Determine the (x, y) coordinate at the center of the cell enclosing the given text.  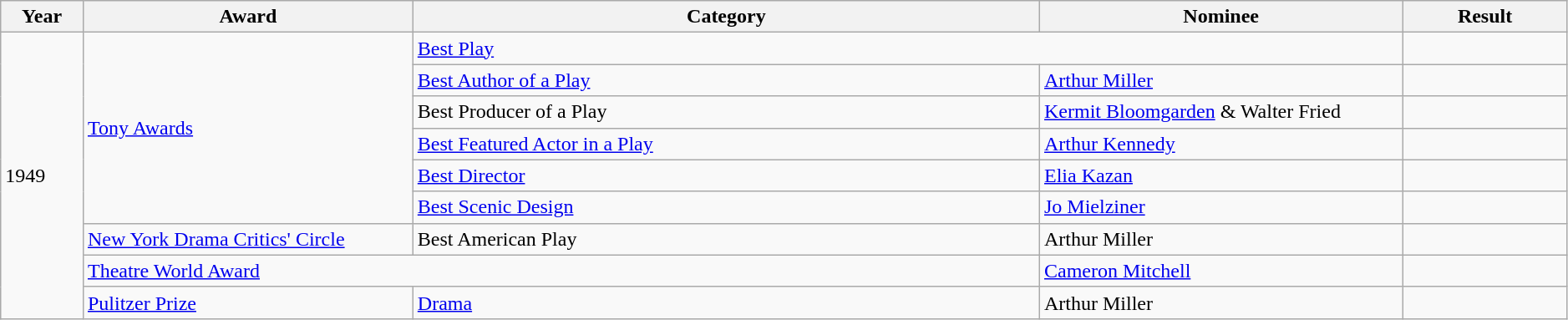
Elia Kazan (1220, 175)
Cameron Mitchell (1220, 271)
Nominee (1220, 17)
Best Director (726, 175)
Best Featured Actor in a Play (726, 144)
Best Producer of a Play (726, 112)
Year (42, 17)
Best American Play (726, 239)
1949 (42, 175)
New York Drama Critics' Circle (247, 239)
Best Author of a Play (726, 80)
Arthur Kennedy (1220, 144)
Theatre World Award (561, 271)
Category (726, 17)
Tony Awards (247, 128)
Result (1485, 17)
Kermit Bloomgarden & Walter Fried (1220, 112)
Best Scenic Design (726, 207)
Pulitzer Prize (247, 302)
Award (247, 17)
Drama (726, 302)
Jo Mielziner (1220, 207)
Best Play (907, 48)
